From the cell containing the given text, extract its center point as [X, Y] coordinate. 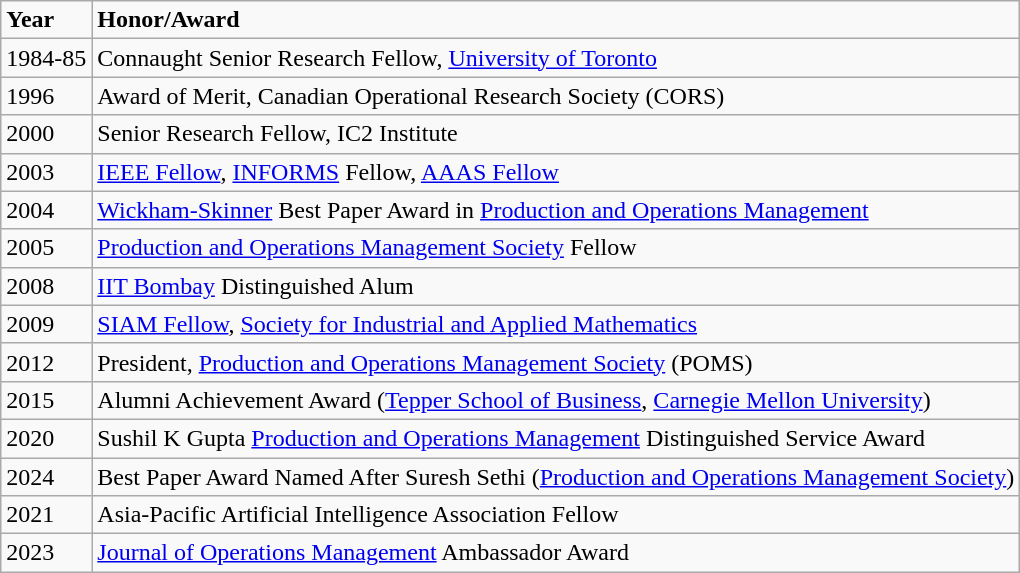
2012 [46, 362]
President, Production and Operations Management Society (POMS) [556, 362]
Senior Research Fellow, IC2 Institute [556, 134]
2003 [46, 172]
SIAM Fellow, Society for Industrial and Applied Mathematics [556, 324]
Best Paper Award Named After Suresh Sethi (Production and Operations Management Society) [556, 477]
Sushil K Gupta Production and Operations Management Distinguished Service Award [556, 438]
2020 [46, 438]
Journal of Operations Management Ambassador Award [556, 553]
Award of Merit, Canadian Operational Research Society (CORS) [556, 96]
2024 [46, 477]
2023 [46, 553]
2004 [46, 210]
2000 [46, 134]
IIT Bombay Distinguished Alum [556, 286]
IEEE Fellow, INFORMS Fellow, AAAS Fellow [556, 172]
1984-85 [46, 58]
Production and Operations Management Society Fellow [556, 248]
2009 [46, 324]
2015 [46, 400]
Year [46, 20]
Asia-Pacific Artificial Intelligence Association Fellow [556, 515]
Honor/Award [556, 20]
Alumni Achievement Award (Tepper School of Business, Carnegie Mellon University) [556, 400]
Connaught Senior Research Fellow, University of Toronto [556, 58]
1996 [46, 96]
2021 [46, 515]
2008 [46, 286]
2005 [46, 248]
Wickham-Skinner Best Paper Award in Production and Operations Management [556, 210]
